Scan for the cell matching the given text and deliver its [x, y] coordinate at center. 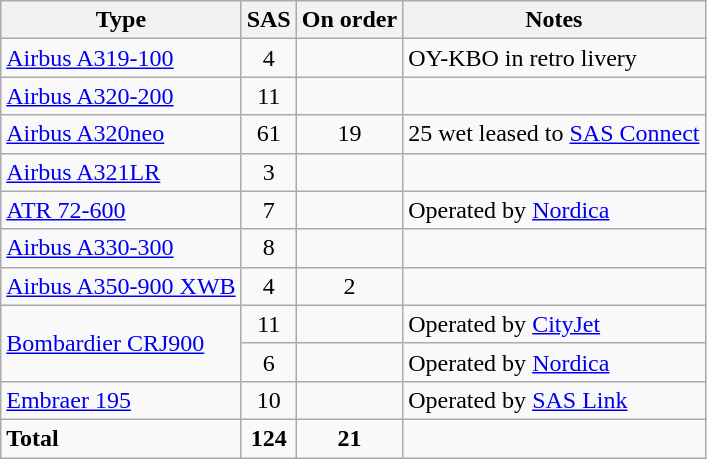
21 [349, 438]
Airbus A319-100 [121, 58]
124 [268, 438]
Operated by CityJet [554, 324]
2 [349, 286]
6 [268, 362]
Type [121, 20]
Airbus A321LR [121, 172]
7 [268, 210]
Total [121, 438]
25 wet leased to SAS Connect [554, 134]
10 [268, 400]
Embraer 195 [121, 400]
3 [268, 172]
OY-KBO in retro livery [554, 58]
SAS [268, 20]
19 [349, 134]
Operated by SAS Link [554, 400]
ATR 72-600 [121, 210]
On order [349, 20]
8 [268, 248]
Airbus A320-200 [121, 96]
Airbus A330-300 [121, 248]
Airbus A320neo [121, 134]
Notes [554, 20]
Airbus A350-900 XWB [121, 286]
61 [268, 134]
Bombardier CRJ900 [121, 343]
